For the text-containing cell, return its midpoint in [X, Y] coordinate format. 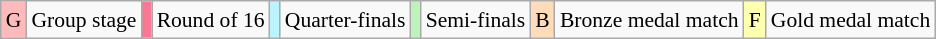
Bronze medal match [650, 20]
Semi-finals [476, 20]
Group stage [84, 20]
G [14, 20]
Round of 16 [211, 20]
Quarter-finals [346, 20]
B [542, 20]
Gold medal match [851, 20]
F [755, 20]
